Return (X, Y) of the center of cell containing provided text 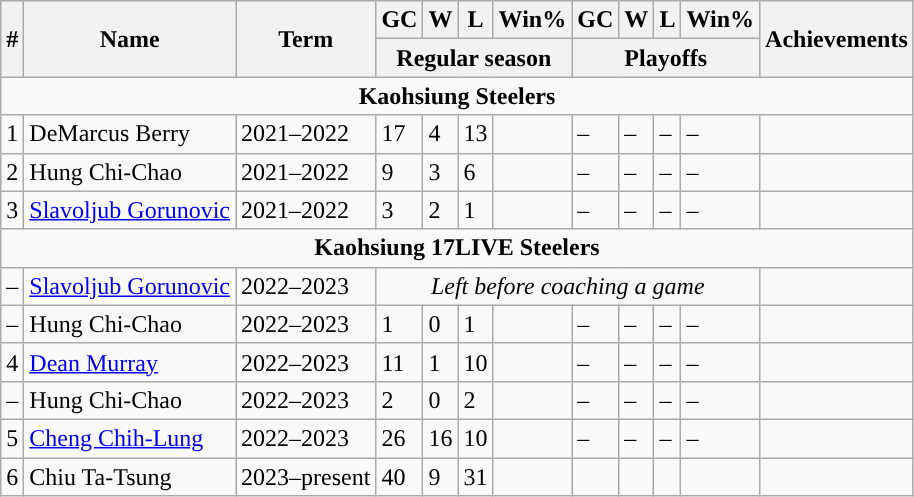
Left before coaching a game (568, 286)
31 (476, 477)
Achievements (837, 39)
Name (130, 39)
40 (400, 477)
Kaohsiung 17LIVE Steelers (458, 248)
26 (400, 438)
# (12, 39)
Kaohsiung Steelers (458, 96)
5 (12, 438)
11 (400, 362)
16 (440, 438)
Regular season (474, 58)
Dean Murray (130, 362)
Term (306, 39)
17 (400, 134)
Chiu Ta-Tsung (130, 477)
DeMarcus Berry (130, 134)
2023–present (306, 477)
Playoffs (666, 58)
Cheng Chih-Lung (130, 438)
13 (476, 134)
